Locate the cell with the specified text and output its [X, Y] center coordinate. 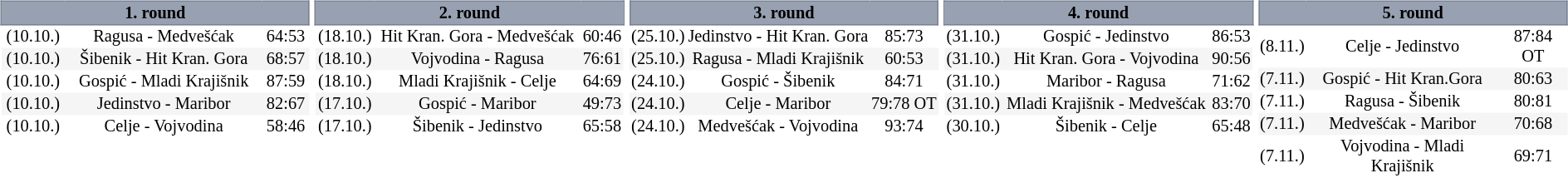
Gospić - Maribor [478, 105]
69:71 [1533, 156]
Jedinstvo - Hit Kran. Gora [777, 37]
Ragusa - Šibenik [1402, 101]
Hit Kran. Gora - Vojvodina [1106, 60]
Maribor - Ragusa [1106, 82]
84:71 [904, 82]
Šibenik - Hit Kran. Gora [164, 60]
Celje - Vojvodina [164, 126]
(8.11.) [1282, 47]
2. round [470, 12]
93:74 [904, 126]
Hit Kran. Gora - Medvešćak [478, 37]
Gospić - Mladi Krajišnik [164, 82]
65:48 [1231, 126]
Mladi Krajišnik - Celje [478, 82]
82:67 [286, 105]
Ragusa - Mladi Krajišnik [777, 60]
5. round [1414, 12]
64:69 [602, 82]
Mladi Krajišnik - Medvešćak [1106, 105]
1. round [154, 12]
Vojvodina - Mladi Krajišnik [1402, 156]
Šibenik - Jedinstvo [478, 126]
Gospić - Jedinstvo [1106, 37]
79:78 OT [904, 105]
71:62 [1231, 82]
Medvešćak - Maribor [1402, 125]
68:57 [286, 60]
Gospić - Hit Kran.Gora [1402, 80]
65:58 [602, 126]
90:56 [1231, 60]
60:46 [602, 37]
Jedinstvo - Maribor [164, 105]
60:53 [904, 60]
80:81 [1533, 101]
Celje - Maribor [777, 105]
70:68 [1533, 125]
87:84 OT [1533, 47]
64:53 [286, 37]
(30.10.) [973, 126]
Medvešćak - Vojvodina [777, 126]
49:73 [602, 105]
4. round [1098, 12]
76:61 [602, 60]
Šibenik - Celje [1106, 126]
80:63 [1533, 80]
Celje - Jedinstvo [1402, 47]
86:53 [1231, 37]
58:46 [286, 126]
Vojvodina - Ragusa [478, 60]
87:59 [286, 82]
Gospić - Šibenik [777, 82]
85:73 [904, 37]
Ragusa - Medvešćak [164, 37]
83:70 [1231, 105]
3. round [784, 12]
